Extract the (x, y) coordinate from the center of the cell holding the provided text.  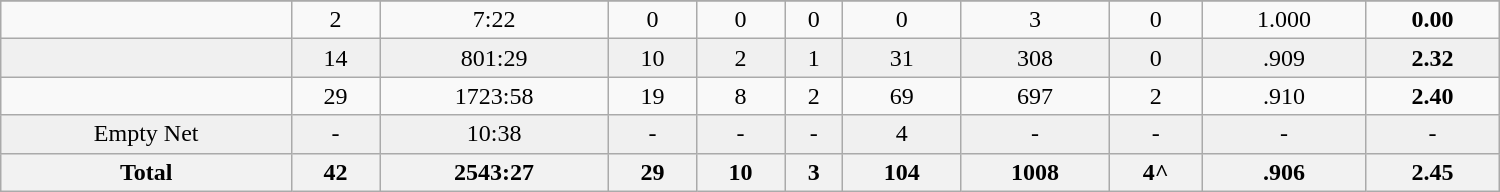
2.40 (1432, 96)
2.32 (1432, 58)
4 (902, 134)
69 (902, 96)
8 (741, 96)
10:38 (494, 134)
31 (902, 58)
2.45 (1432, 172)
7:22 (494, 20)
14 (336, 58)
1008 (1035, 172)
308 (1035, 58)
2543:27 (494, 172)
1 (814, 58)
.909 (1284, 58)
697 (1035, 96)
.906 (1284, 172)
.910 (1284, 96)
42 (336, 172)
Total (146, 172)
Empty Net (146, 134)
1.000 (1284, 20)
801:29 (494, 58)
1723:58 (494, 96)
19 (652, 96)
0.00 (1432, 20)
4^ (1156, 172)
104 (902, 172)
